Return (x, y) of the center of cell containing provided text 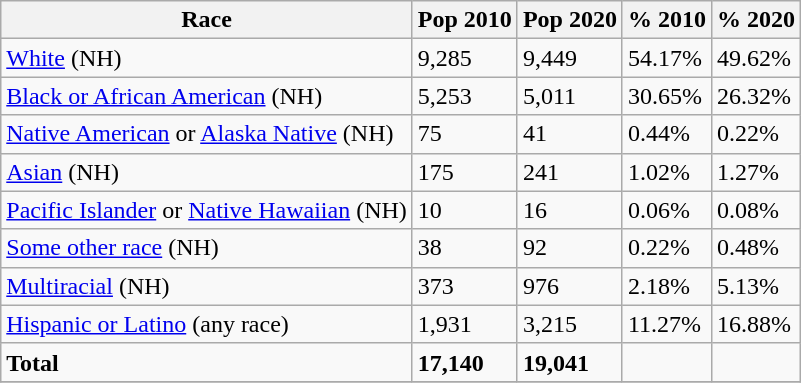
Pop 2010 (464, 20)
26.32% (756, 96)
Black or African American (NH) (207, 96)
3,215 (570, 324)
Asian (NH) (207, 172)
2.18% (666, 286)
1.27% (756, 172)
92 (570, 248)
5,011 (570, 96)
1.02% (666, 172)
54.17% (666, 58)
Some other race (NH) (207, 248)
Native American or Alaska Native (NH) (207, 134)
White (NH) (207, 58)
Pop 2020 (570, 20)
1,931 (464, 324)
30.65% (666, 96)
38 (464, 248)
Race (207, 20)
9,285 (464, 58)
49.62% (756, 58)
0.48% (756, 248)
9,449 (570, 58)
241 (570, 172)
% 2020 (756, 20)
Pacific Islander or Native Hawaiian (NH) (207, 210)
19,041 (570, 362)
Multiracial (NH) (207, 286)
Total (207, 362)
373 (464, 286)
41 (570, 134)
75 (464, 134)
5.13% (756, 286)
175 (464, 172)
16 (570, 210)
Hispanic or Latino (any race) (207, 324)
0.06% (666, 210)
0.08% (756, 210)
10 (464, 210)
17,140 (464, 362)
5,253 (464, 96)
11.27% (666, 324)
16.88% (756, 324)
% 2010 (666, 20)
0.44% (666, 134)
976 (570, 286)
